Detect which cell encompasses the target text, then output its [X, Y] center coordinate. 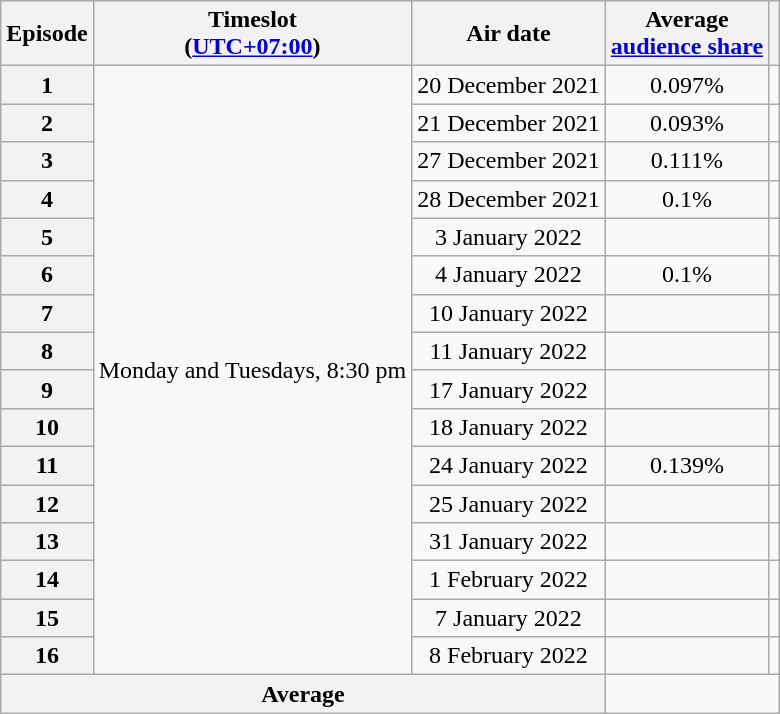
21 December 2021 [509, 123]
Air date [509, 34]
28 December 2021 [509, 199]
16 [47, 656]
11 [47, 465]
15 [47, 618]
12 [47, 503]
3 [47, 161]
13 [47, 542]
20 December 2021 [509, 85]
10 January 2022 [509, 313]
0.097% [686, 85]
1 February 2022 [509, 580]
7 [47, 313]
5 [47, 237]
Monday and Tuesdays, 8:30 pm [252, 370]
1 [47, 85]
10 [47, 427]
Average [304, 694]
31 January 2022 [509, 542]
Episode [47, 34]
2 [47, 123]
6 [47, 275]
3 January 2022 [509, 237]
0.093% [686, 123]
18 January 2022 [509, 427]
0.111% [686, 161]
7 January 2022 [509, 618]
11 January 2022 [509, 351]
27 December 2021 [509, 161]
9 [47, 389]
Averageaudience share [686, 34]
25 January 2022 [509, 503]
8 [47, 351]
Timeslot(UTC+07:00) [252, 34]
4 [47, 199]
0.139% [686, 465]
8 February 2022 [509, 656]
17 January 2022 [509, 389]
24 January 2022 [509, 465]
14 [47, 580]
4 January 2022 [509, 275]
